Capture the cell that displays the provided text and extract its (X, Y) central coordinate. 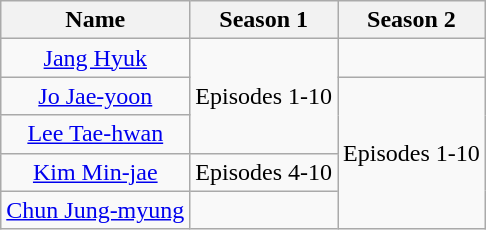
Jo Jae-yoon (96, 96)
Season 2 (412, 20)
Episodes 4-10 (264, 172)
Season 1 (264, 20)
Name (96, 20)
Kim Min-jae (96, 172)
Lee Tae-hwan (96, 134)
Jang Hyuk (96, 58)
Chun Jung-myung (96, 210)
